Extract the (X, Y) coordinate from the center of the cell holding the provided text.  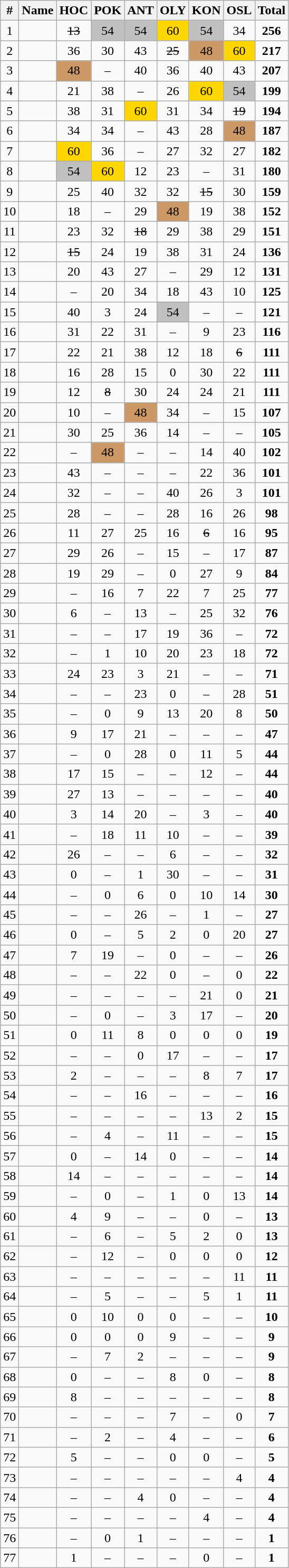
37 (9, 754)
69 (9, 1397)
53 (9, 1075)
68 (9, 1377)
62 (9, 1257)
70 (9, 1417)
84 (272, 573)
194 (272, 111)
199 (272, 91)
KON (206, 11)
67 (9, 1357)
63 (9, 1277)
180 (272, 171)
159 (272, 191)
# (9, 11)
73 (9, 1477)
187 (272, 131)
152 (272, 211)
256 (272, 31)
74 (9, 1497)
35 (9, 714)
56 (9, 1136)
116 (272, 332)
33 (9, 674)
42 (9, 854)
HOC (74, 11)
131 (272, 272)
55 (9, 1116)
46 (9, 935)
ANT (141, 11)
45 (9, 915)
66 (9, 1337)
105 (272, 432)
217 (272, 51)
OSL (239, 11)
Name (38, 11)
125 (272, 292)
107 (272, 412)
61 (9, 1236)
65 (9, 1317)
207 (272, 71)
87 (272, 553)
98 (272, 513)
136 (272, 252)
75 (9, 1517)
64 (9, 1297)
102 (272, 452)
52 (9, 1055)
182 (272, 151)
151 (272, 231)
59 (9, 1196)
Total (272, 11)
41 (9, 834)
57 (9, 1156)
95 (272, 533)
58 (9, 1176)
49 (9, 995)
OLY (173, 11)
POK (108, 11)
121 (272, 312)
